Determine the (x, y) coordinate at the center of the cell enclosing the given text.  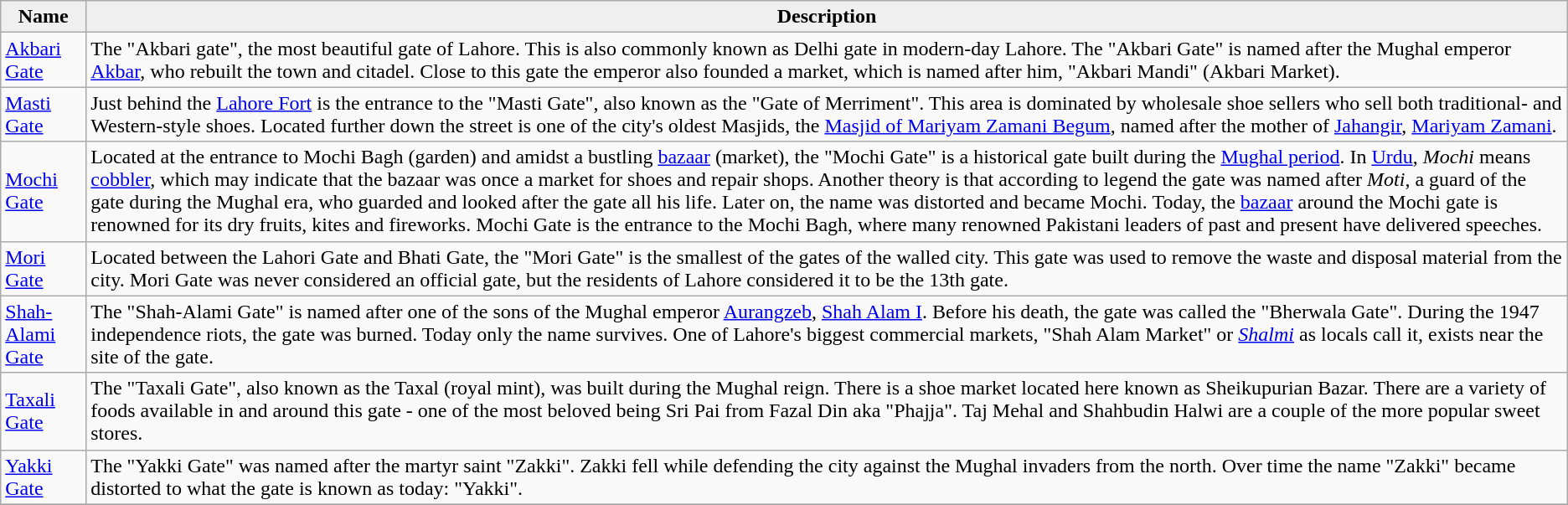
Description (827, 17)
Shah-Alami Gate (44, 334)
Yakki Gate (44, 477)
Akbari Gate (44, 60)
Mori Gate (44, 268)
Taxali Gate (44, 411)
Masti Gate (44, 114)
Name (44, 17)
Mochi Gate (44, 191)
